Pinpoint the cell where the given text exists, returning its (x, y) midpoint coordinate. 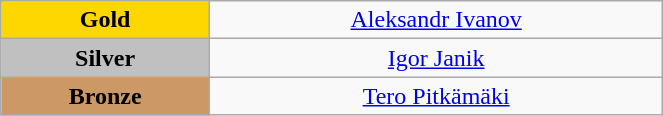
Silver (106, 58)
Aleksandr Ivanov (436, 20)
Gold (106, 20)
Igor Janik (436, 58)
Bronze (106, 96)
Tero Pitkämäki (436, 96)
